Determine the (X, Y) coordinate at the center of the cell enclosing the given text.  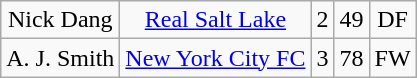
2 (322, 20)
FW (392, 58)
New York City FC (216, 58)
49 (352, 20)
DF (392, 20)
Nick Dang (60, 20)
3 (322, 58)
Real Salt Lake (216, 20)
78 (352, 58)
A. J. Smith (60, 58)
